Capture the cell that displays the provided text and extract its (X, Y) central coordinate. 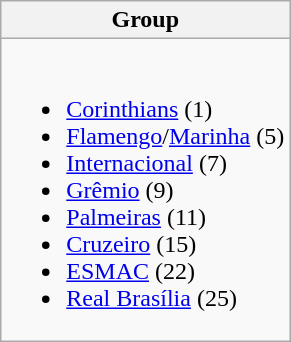
Group (146, 20)
Corinthians (1) Flamengo/Marinha (5) Internacional (7) Grêmio (9) Palmeiras (11) Cruzeiro (15) ESMAC (22) Real Brasília (25) (146, 190)
